Search for the cell housing the specified text and yield its [x, y] center coordinate. 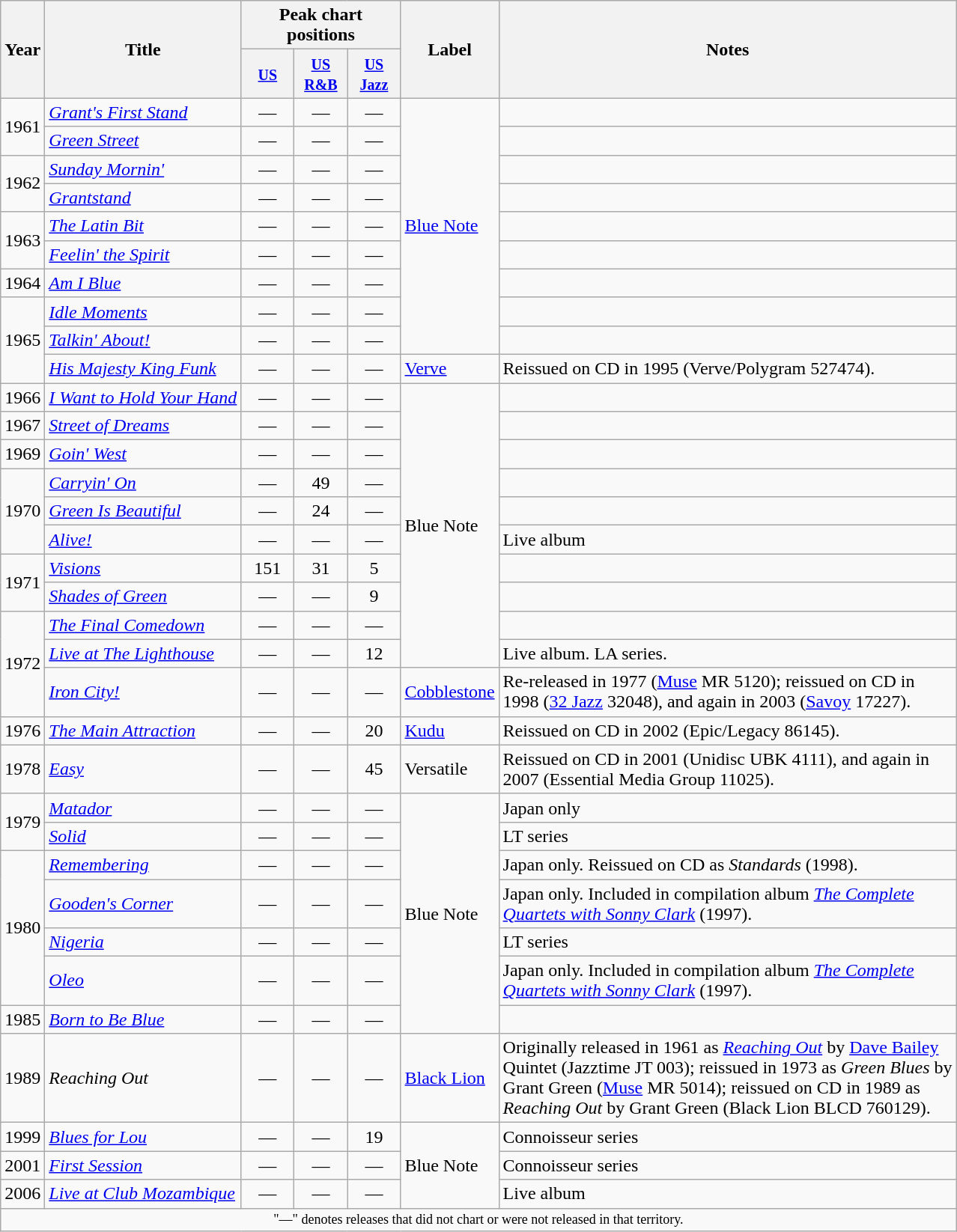
19 [374, 1137]
Carryin' On [143, 483]
Black Lion [449, 1078]
Talkin' About! [143, 340]
1969 [22, 454]
Gooden's Corner [143, 903]
1989 [22, 1078]
Am I Blue [143, 283]
Easy [143, 769]
Verve [449, 368]
5 [374, 568]
First Session [143, 1165]
Reaching Out [143, 1078]
Blues for Lou [143, 1137]
Matador [143, 808]
His Majesty King Funk [143, 368]
151 [268, 568]
Re-released in 1977 (Muse MR 5120); reissued on CD in 1998 (32 Jazz 32048), and again in 2003 (Savoy 17227). [728, 692]
Grantstand [143, 198]
Reissued on CD in 2001 (Unidisc UBK 4111), and again in 2007 (Essential Media Group 11025). [728, 769]
Feelin' the Spirit [143, 254]
1963 [22, 240]
Born to Be Blue [143, 1019]
1979 [22, 822]
1965 [22, 340]
24 [320, 511]
Label [449, 49]
Versatile [449, 769]
Iron City! [143, 692]
Sunday Mornin' [143, 169]
Alive! [143, 540]
Title [143, 49]
Notes [728, 49]
US Jazz [374, 73]
Kudu [449, 731]
Grant's First Stand [143, 112]
The Main Attraction [143, 731]
Cobblestone [449, 692]
Remembering [143, 864]
1976 [22, 731]
Live at Club Mozambique [143, 1194]
Green Is Beautiful [143, 511]
Nigeria [143, 942]
Visions [143, 568]
Reissued on CD in 2002 (Epic/Legacy 86145). [728, 731]
45 [374, 769]
20 [374, 731]
Peak chart positions [320, 25]
The Final Comedown [143, 625]
1962 [22, 183]
The Latin Bit [143, 226]
1999 [22, 1137]
Street of Dreams [143, 426]
Goin' West [143, 454]
1971 [22, 582]
1970 [22, 511]
2006 [22, 1194]
US [268, 73]
Idle Moments [143, 311]
49 [320, 483]
I Want to Hold Your Hand [143, 397]
2001 [22, 1165]
Japan only [728, 808]
9 [374, 597]
US R&B [320, 73]
Live at The Lighthouse [143, 653]
12 [374, 653]
"—" denotes releases that did not chart or were not released in that territory. [478, 1220]
Live album. LA series. [728, 653]
Green Street [143, 141]
1964 [22, 283]
Reissued on CD in 1995 (Verve/Polygram 527474). [728, 368]
1985 [22, 1019]
Solid [143, 836]
1966 [22, 397]
31 [320, 568]
Shades of Green [143, 597]
Oleo [143, 981]
1961 [22, 126]
Year [22, 49]
1980 [22, 927]
1967 [22, 426]
Japan only. Reissued on CD as Standards (1998). [728, 864]
1972 [22, 663]
1978 [22, 769]
